Return the (x, y) coordinate for the center point of the cell that contains the specified text.  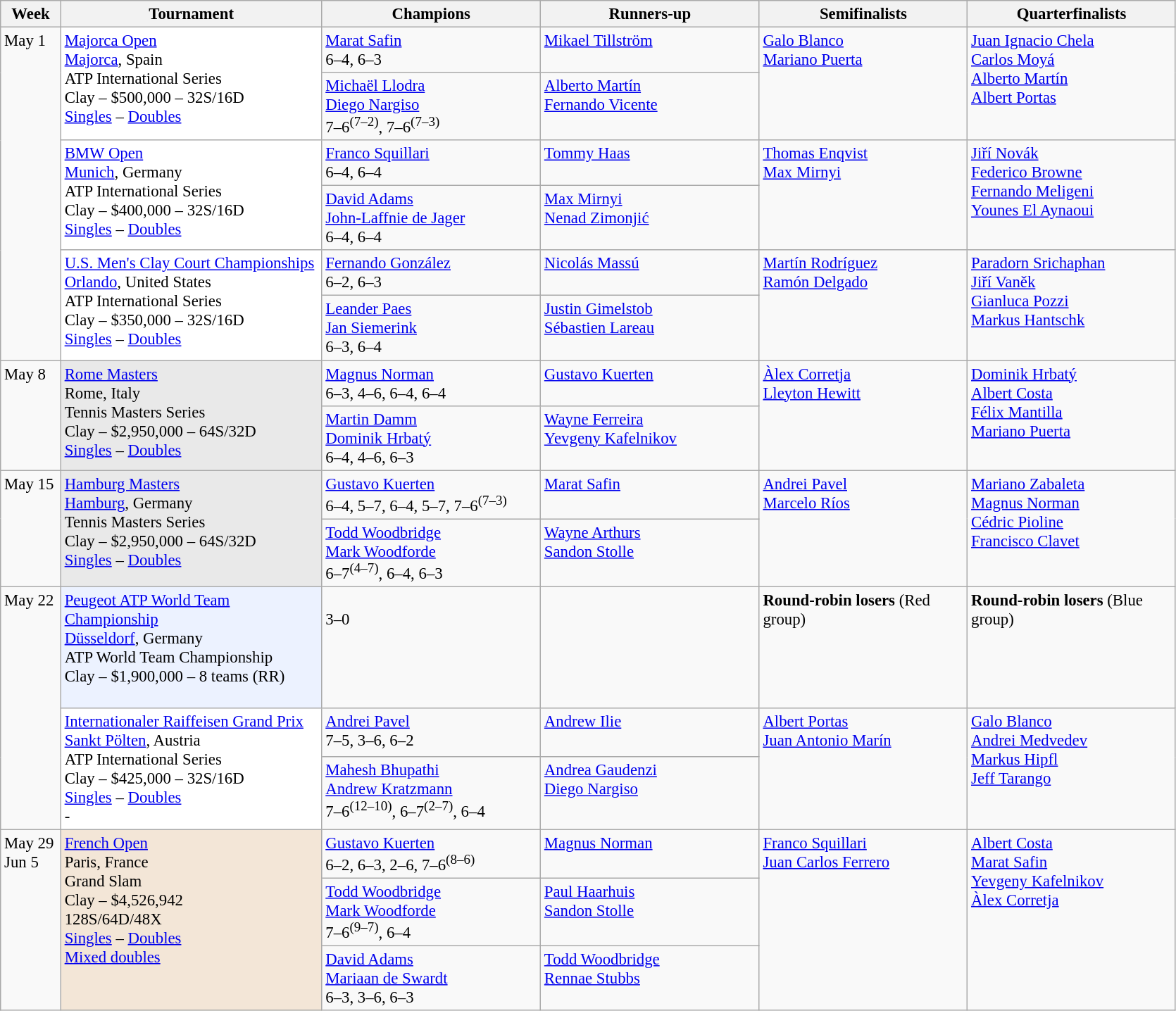
Mariano Zabaleta Magnus Norman Cédric Pioline Francisco Clavet (1072, 528)
Albert Portas Juan Antonio Marín (863, 769)
Magnus Norman (651, 853)
Andrei Pavel Marcelo Ríos (863, 528)
Galo Blanco Andrei Medvedev Markus Hipfl Jeff Tarango (1072, 769)
Rome Masters Rome, ItalyTennis Masters SeriesClay – $2,950,000 – 64S/32DSingles – Doubles (192, 415)
Andrea Gaudenzi Diego Nargiso (651, 793)
Gustavo Kuerten6–4, 5–7, 6–4, 5–7, 7–6(7–3) (431, 494)
Tournament (192, 14)
Franco Squillari6–4, 6–4 (431, 163)
Paul Haarhuis Sandon Stolle (651, 912)
Andrew Ilie (651, 732)
French Open Paris, FranceGrand SlamClay – $4,526,942128S/64D/48XSingles – Doubles Mixed doubles (192, 919)
Franco Squillari Juan Carlos Ferrero (863, 919)
Round-robin losers (Red group) (863, 648)
Alberto Martín Fernando Vicente (651, 106)
Semifinalists (863, 14)
Round-robin losers (Blue group) (1072, 648)
Tommy Haas (651, 163)
Michaël Llodra Diego Nargiso7–6(7–2), 7–6(7–3) (431, 106)
BMW Open Munich, GermanyATP International SeriesClay – $400,000 – 32S/16DSingles – Doubles (192, 195)
Leander Paes Jan Siemerink6–3, 6–4 (431, 328)
Magnus Norman6–3, 4–6, 6–4, 6–4 (431, 383)
Justin Gimelstob Sébastien Lareau (651, 328)
Thomas Enqvist Max Mirnyi (863, 195)
Martin Damm Dominik Hrbatý6–4, 4–6, 6–3 (431, 438)
Majorca Open Majorca, SpainATP International SeriesClay – $500,000 – 32S/16DSingles – Doubles (192, 84)
Gustavo Kuerten (651, 383)
David Adams John-Laffnie de Jager6–4, 6–4 (431, 218)
David Adams Mariaan de Swardt6–3, 3–6, 6–3 (431, 979)
Dominik Hrbatý Albert Costa Félix Mantilla Mariano Puerta (1072, 415)
Marat Safin6–4, 6–3 (431, 51)
Marat Safin (651, 494)
U.S. Men's Clay Court Championships Orlando, United StatesATP International SeriesClay – $350,000 – 32S/16DSingles – Doubles (192, 306)
Wayne Ferreira Yevgeny Kafelnikov (651, 438)
Nicolás Massú (651, 273)
Mikael Tillström (651, 51)
Internationaler Raiffeisen Grand Prix Sankt Pölten, AustriaATP International SeriesClay – $425,000 – 32S/16DSingles – Doubles - (192, 769)
Todd Woodbridge Rennae Stubbs (651, 979)
Paradorn Srichaphan Jiří Vaněk Gianluca Pozzi Markus Hantschk (1072, 306)
3–0 (431, 648)
Fernando González6–2, 6–3 (431, 273)
May 29Jun 5 (31, 919)
Àlex Corretja Lleyton Hewitt (863, 415)
Andrei Pavel7–5, 3–6, 6–2 (431, 732)
Todd Woodbridge Mark Woodforde7–6(9–7), 6–4 (431, 912)
Wayne Arthurs Sandon Stolle (651, 553)
Peugeot ATP World Team Championship Düsseldorf, GermanyATP World Team ChampionshipClay – $1,900,000 – 8 teams (RR) (192, 648)
May 1 (31, 194)
May 22 (31, 708)
Hamburg Masters Hamburg, GermanyTennis Masters SeriesClay – $2,950,000 – 64S/32DSingles – Doubles (192, 528)
Max Mirnyi Nenad Zimonjić (651, 218)
Week (31, 14)
Jiří Novák Federico Browne Fernando Meligeni Younes El Aynaoui (1072, 195)
May 15 (31, 528)
Quarterfinalists (1072, 14)
Albert Costa Marat Safin Yevgeny Kafelnikov Àlex Corretja (1072, 919)
May 8 (31, 415)
Mahesh Bhupathi Andrew Kratzmann7–6(12–10), 6–7(2–7), 6–4 (431, 793)
Juan Ignacio Chela Carlos Moyá Alberto Martín Albert Portas (1072, 84)
Todd Woodbridge Mark Woodforde6–7(4–7), 6–4, 6–3 (431, 553)
Gustavo Kuerten6–2, 6–3, 2–6, 7–6(8–6) (431, 853)
Martín Rodríguez Ramón Delgado (863, 306)
Galo Blanco Mariano Puerta (863, 84)
Champions (431, 14)
Runners-up (651, 14)
